Extract the [X, Y] coordinate from the center of the cell holding the provided text.  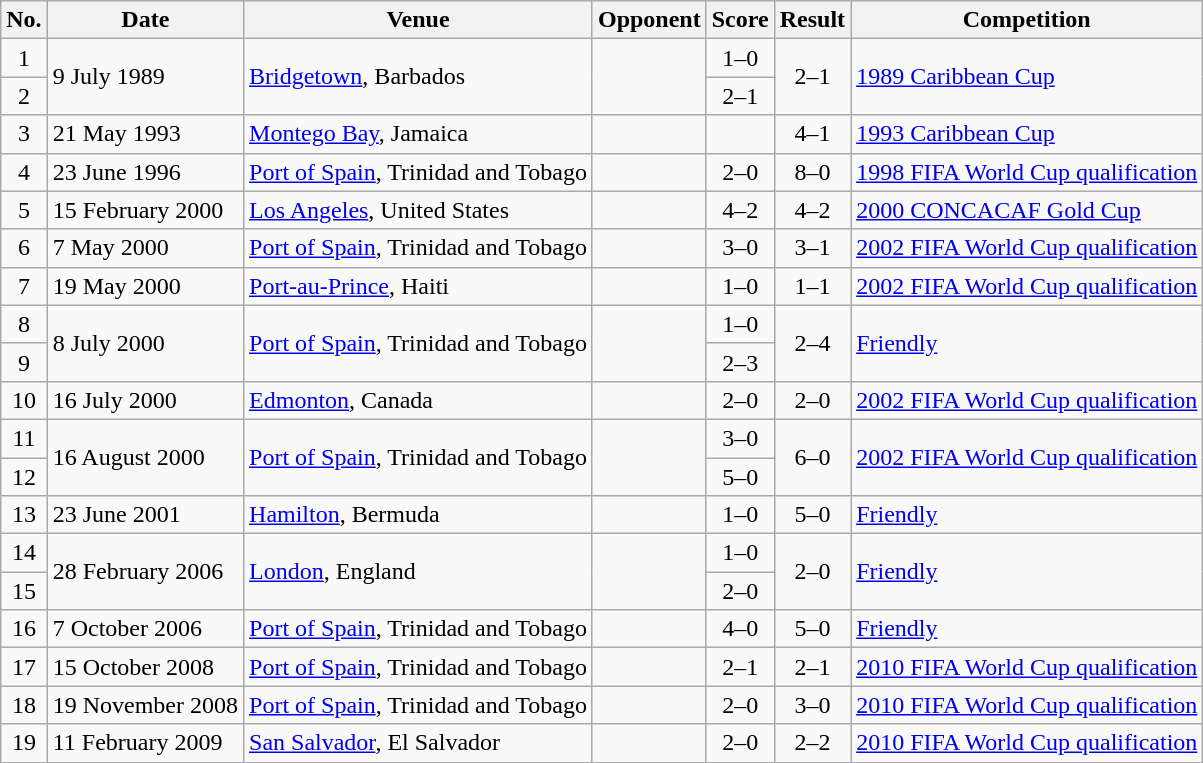
1989 Caribbean Cup [1027, 77]
10 [24, 400]
8–0 [812, 172]
3 [24, 134]
4 [24, 172]
1993 Caribbean Cup [1027, 134]
21 May 1993 [145, 134]
Competition [1027, 20]
2 [24, 96]
Result [812, 20]
1998 FIFA World Cup qualification [1027, 172]
28 February 2006 [145, 572]
6–0 [812, 457]
Los Angeles, United States [418, 210]
11 [24, 438]
12 [24, 477]
19 November 2008 [145, 705]
16 August 2000 [145, 457]
2–2 [812, 743]
9 July 1989 [145, 77]
2–3 [740, 362]
15 February 2000 [145, 210]
Port-au-Prince, Haiti [418, 286]
Bridgetown, Barbados [418, 77]
18 [24, 705]
2–4 [812, 343]
1 [24, 58]
4–0 [740, 629]
15 [24, 591]
Date [145, 20]
No. [24, 20]
13 [24, 515]
Montego Bay, Jamaica [418, 134]
Score [740, 20]
7 [24, 286]
3–1 [812, 248]
8 July 2000 [145, 343]
9 [24, 362]
7 October 2006 [145, 629]
6 [24, 248]
1–1 [812, 286]
19 [24, 743]
2000 CONCACAF Gold Cup [1027, 210]
London, England [418, 572]
7 May 2000 [145, 248]
23 June 2001 [145, 515]
17 [24, 667]
Edmonton, Canada [418, 400]
4–1 [812, 134]
19 May 2000 [145, 286]
14 [24, 553]
8 [24, 324]
5 [24, 210]
23 June 1996 [145, 172]
11 February 2009 [145, 743]
15 October 2008 [145, 667]
Opponent [649, 20]
Hamilton, Bermuda [418, 515]
16 July 2000 [145, 400]
San Salvador, El Salvador [418, 743]
Venue [418, 20]
16 [24, 629]
